Scan for the cell matching the given text and deliver its (X, Y) coordinate at center. 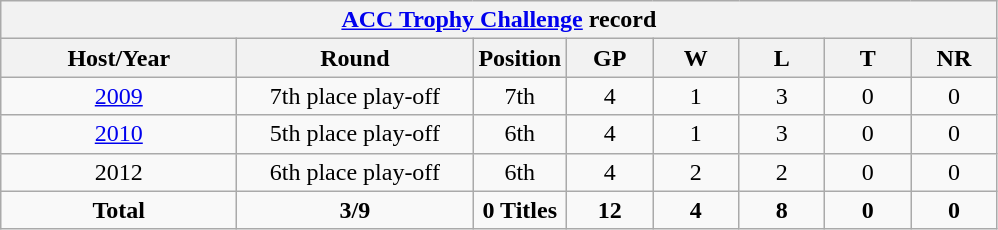
5th place play-off (355, 134)
NR (954, 58)
Total (119, 210)
2009 (119, 96)
Host/Year (119, 58)
Position (520, 58)
2012 (119, 172)
6th place play-off (355, 172)
7th (520, 96)
L (782, 58)
7th place play-off (355, 96)
W (696, 58)
GP (610, 58)
T (868, 58)
Round (355, 58)
12 (610, 210)
2010 (119, 134)
ACC Trophy Challenge record (499, 20)
3/9 (355, 210)
8 (782, 210)
0 Titles (520, 210)
